Scan for the cell matching the given text and deliver its [X, Y] coordinate at center. 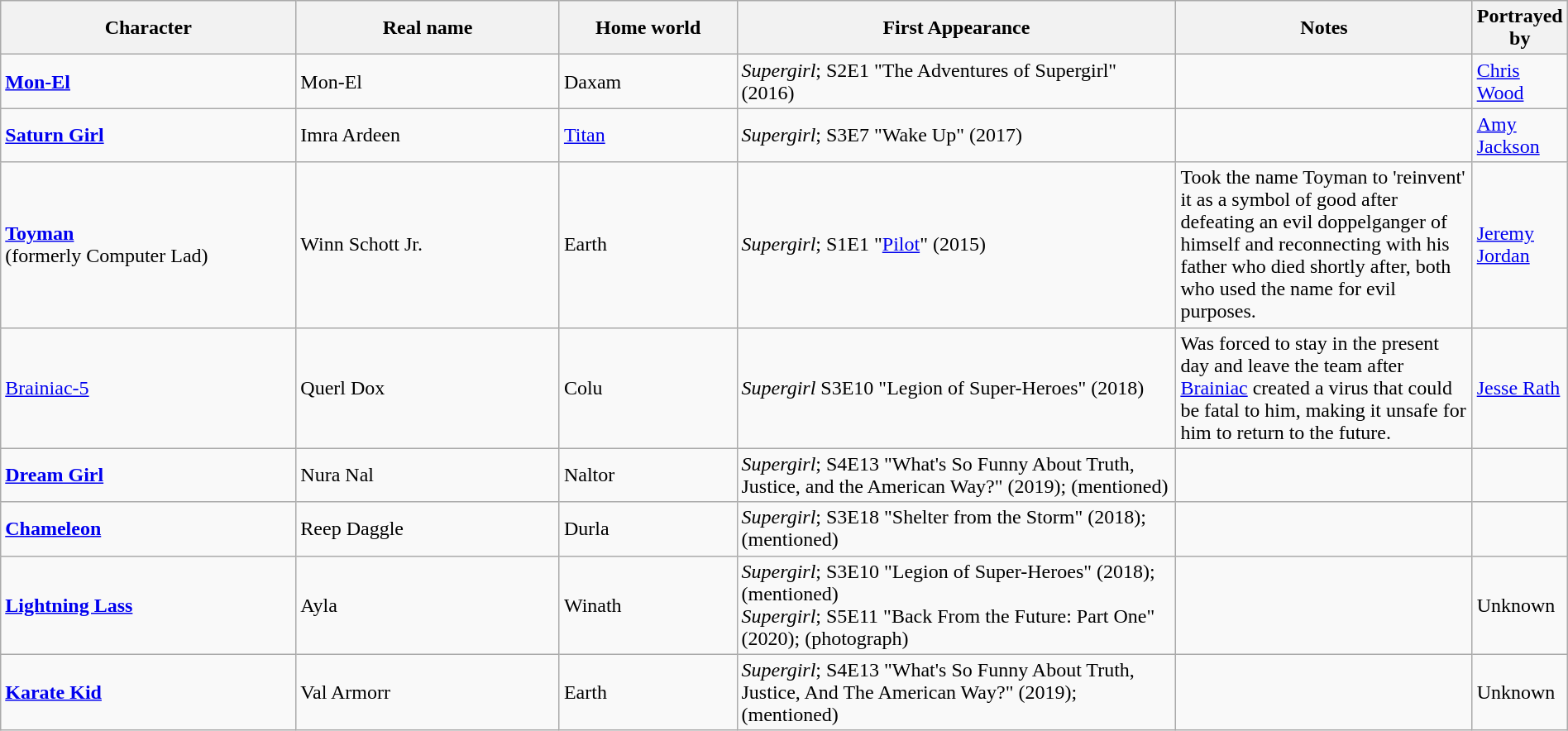
Supergirl S3E10 "Legion of Super-Heroes" (2018) [956, 388]
Lightning Lass [149, 605]
Supergirl; S3E10 "Legion of Super-Heroes" (2018); (mentioned)Supergirl; S5E11 "Back From the Future: Part One" (2020); (photograph) [956, 605]
Reep Daggle [428, 529]
Jeremy Jordan [1520, 245]
Durla [648, 529]
Karate Kid [149, 692]
Supergirl; S4E13 "What's So Funny About Truth, Justice, and the American Way?" (2019); (mentioned) [956, 475]
Real name [428, 28]
Character [149, 28]
Supergirl; S1E1 "Pilot" (2015) [956, 245]
Dream Girl [149, 475]
Supergirl; S3E18 "Shelter from the Storm" (2018); (mentioned) [956, 529]
Nura Nal [428, 475]
Imra Ardeen [428, 136]
Saturn Girl [149, 136]
Toyman(formerly Computer Lad) [149, 245]
Supergirl; S3E7 "Wake Up" (2017) [956, 136]
Val Armorr [428, 692]
Notes [1324, 28]
Portrayed by [1520, 28]
Amy Jackson [1520, 136]
Titan [648, 136]
Daxam [648, 81]
Winath [648, 605]
Winn Schott Jr. [428, 245]
Chameleon [149, 529]
Home world [648, 28]
Supergirl; S2E1 "The Adventures of Supergirl" (2016) [956, 81]
Querl Dox [428, 388]
Colu [648, 388]
Naltor [648, 475]
Brainiac-5 [149, 388]
Chris Wood [1520, 81]
Supergirl; S4E13 "What's So Funny About Truth, Justice, And The American Way?" (2019); (mentioned) [956, 692]
Jesse Rath [1520, 388]
First Appearance [956, 28]
Ayla [428, 605]
